Find where the given text appears and provide that cell's center as [x, y] coordinate. 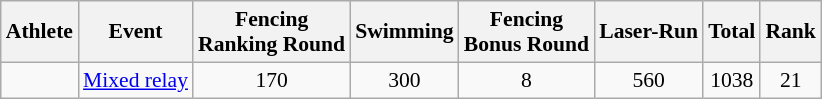
FencingBonus Round [527, 32]
FencingRanking Round [272, 32]
Athlete [40, 32]
Total [732, 32]
Rank [790, 32]
300 [404, 80]
560 [648, 80]
Laser-Run [648, 32]
21 [790, 80]
1038 [732, 80]
170 [272, 80]
Mixed relay [136, 80]
8 [527, 80]
Swimming [404, 32]
Event [136, 32]
